Determine the (x, y) coordinate at the center of the cell enclosing the given text.  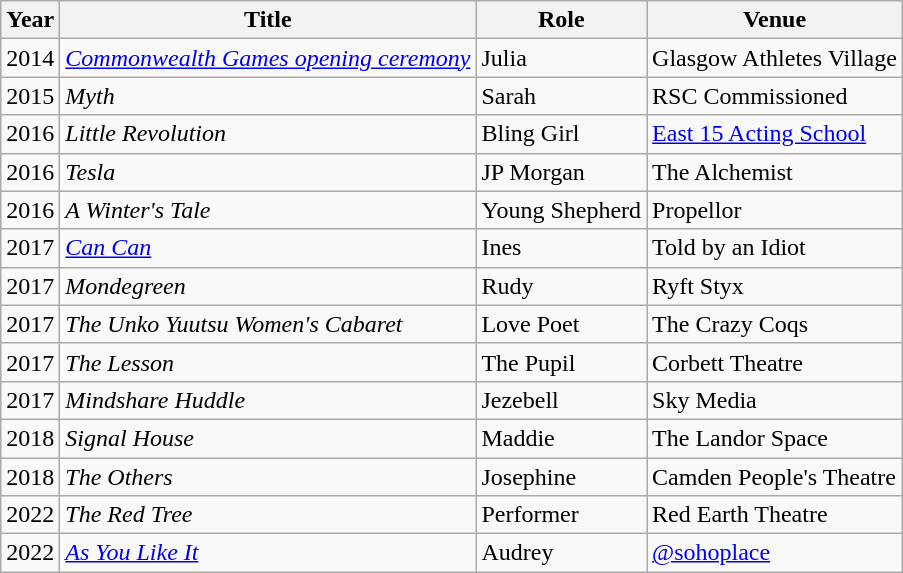
The Red Tree (268, 515)
Sarah (562, 96)
Can Can (268, 248)
Myth (268, 96)
@sohoplace (775, 553)
Corbett Theatre (775, 362)
Performer (562, 515)
East 15 Acting School (775, 134)
RSC Commissioned (775, 96)
The Unko Yuutsu Women's Cabaret (268, 324)
Told by an Idiot (775, 248)
2014 (30, 58)
Rudy (562, 286)
Commonwealth Games opening ceremony (268, 58)
The Alchemist (775, 172)
Role (562, 20)
The Others (268, 477)
Sky Media (775, 400)
Young Shepherd (562, 210)
The Crazy Coqs (775, 324)
Title (268, 20)
Propellor (775, 210)
Josephine (562, 477)
Mondegreen (268, 286)
JP Morgan (562, 172)
The Lesson (268, 362)
A Winter's Tale (268, 210)
Signal House (268, 438)
Camden People's Theatre (775, 477)
Audrey (562, 553)
Maddie (562, 438)
Love Poet (562, 324)
Julia (562, 58)
Glasgow Athletes Village (775, 58)
Bling Girl (562, 134)
Jezebell (562, 400)
2015 (30, 96)
Red Earth Theatre (775, 515)
Ines (562, 248)
Year (30, 20)
The Pupil (562, 362)
Ryft Styx (775, 286)
As You Like It (268, 553)
Mindshare Huddle (268, 400)
Tesla (268, 172)
Venue (775, 20)
The Landor Space (775, 438)
Little Revolution (268, 134)
